Detect which cell encompasses the target text, then output its [X, Y] center coordinate. 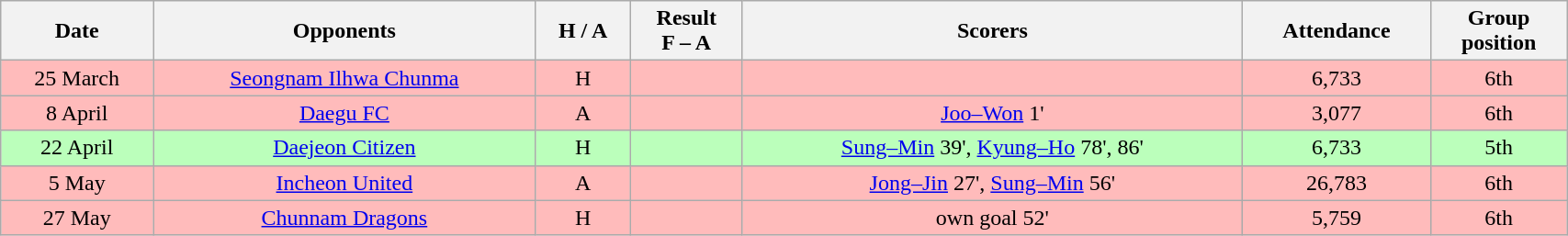
25 March [77, 78]
8 April [77, 113]
H / A [582, 31]
26,783 [1336, 183]
Joo–Won 1' [992, 113]
22 April [77, 148]
Jong–Jin 27', Sung–Min 56' [992, 183]
3,077 [1336, 113]
own goal 52' [992, 218]
5th [1499, 148]
Sung–Min 39', Kyung–Ho 78', 86' [992, 148]
Seongnam Ilhwa Chunma [344, 78]
27 May [77, 218]
Incheon United [344, 183]
Daejeon Citizen [344, 148]
Chunnam Dragons [344, 218]
Daegu FC [344, 113]
Date [77, 31]
5,759 [1336, 218]
ResultF – A [686, 31]
Attendance [1336, 31]
Opponents [344, 31]
Scorers [992, 31]
5 May [77, 183]
Groupposition [1499, 31]
